Identify which cell holds the provided text, then report its (X, Y) central coordinate. 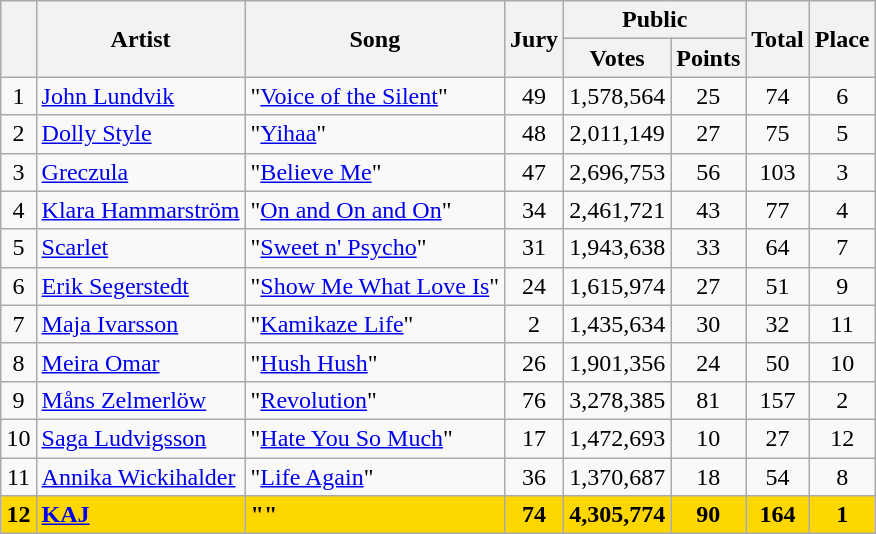
Klara Hammarström (140, 210)
43 (708, 210)
76 (534, 400)
Jury (534, 39)
"Hate You So Much" (375, 438)
2,011,149 (618, 134)
"Life Again" (375, 477)
Erik Segerstedt (140, 286)
"Voice of the Silent" (375, 96)
KAJ (140, 515)
75 (778, 134)
90 (708, 515)
3,278,385 (618, 400)
2,696,753 (618, 172)
Points (708, 58)
25 (708, 96)
Song (375, 39)
Maja Ivarsson (140, 324)
"Hush Hush" (375, 362)
1,435,634 (618, 324)
77 (778, 210)
31 (534, 248)
18 (708, 477)
33 (708, 248)
32 (778, 324)
Saga Ludvigsson (140, 438)
17 (534, 438)
1,370,687 (618, 477)
1,615,974 (618, 286)
51 (778, 286)
81 (708, 400)
Scarlet (140, 248)
64 (778, 248)
103 (778, 172)
Måns Zelmerlöw (140, 400)
56 (708, 172)
Meira Omar (140, 362)
34 (534, 210)
"" (375, 515)
Public (655, 20)
"Believe Me" (375, 172)
1,943,638 (618, 248)
"Sweet n' Psycho" (375, 248)
4,305,774 (618, 515)
"Revolution" (375, 400)
48 (534, 134)
Votes (618, 58)
50 (778, 362)
2,461,721 (618, 210)
164 (778, 515)
"Kamikaze Life" (375, 324)
Total (778, 39)
Artist (140, 39)
"Show Me What Love Is" (375, 286)
54 (778, 477)
Place (842, 39)
Annika Wickihalder (140, 477)
1,901,356 (618, 362)
36 (534, 477)
"On and On and On" (375, 210)
Greczula (140, 172)
30 (708, 324)
"Yihaa" (375, 134)
26 (534, 362)
Dolly Style (140, 134)
1,578,564 (618, 96)
157 (778, 400)
John Lundvik (140, 96)
1,472,693 (618, 438)
49 (534, 96)
47 (534, 172)
